From the cell containing the given text, extract its center point as (X, Y) coordinate. 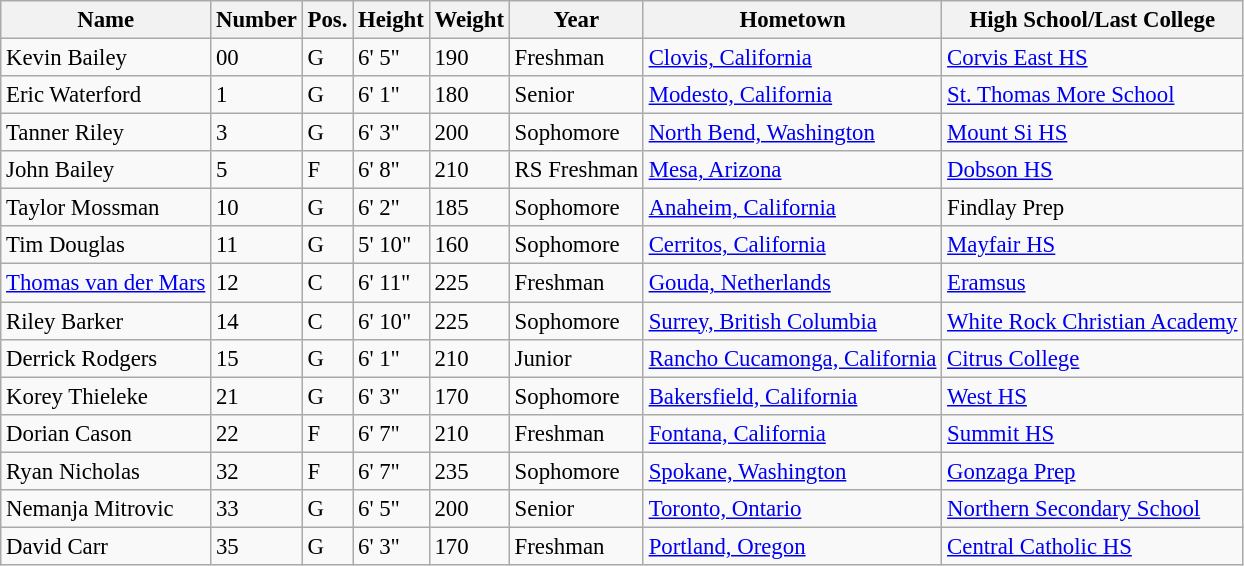
Mesa, Arizona (792, 170)
Korey Thieleke (106, 396)
Thomas van der Mars (106, 283)
Gonzaga Prep (1092, 471)
Nemanja Mitrovic (106, 509)
Year (576, 20)
10 (257, 208)
Number (257, 20)
11 (257, 245)
Dorian Cason (106, 433)
6' 11" (391, 283)
Clovis, California (792, 58)
Pos. (327, 20)
Name (106, 20)
5 (257, 170)
High School/Last College (1092, 20)
12 (257, 283)
St. Thomas More School (1092, 95)
Corvis East HS (1092, 58)
Ryan Nicholas (106, 471)
22 (257, 433)
35 (257, 546)
190 (469, 58)
33 (257, 509)
Spokane, Washington (792, 471)
160 (469, 245)
6' 2" (391, 208)
6' 10" (391, 321)
32 (257, 471)
Northern Secondary School (1092, 509)
Junior (576, 358)
Bakersfield, California (792, 396)
180 (469, 95)
Toronto, Ontario (792, 509)
00 (257, 58)
1 (257, 95)
Eramsus (1092, 283)
Derrick Rodgers (106, 358)
5' 10" (391, 245)
Hometown (792, 20)
North Bend, Washington (792, 133)
Height (391, 20)
Portland, Oregon (792, 546)
15 (257, 358)
Summit HS (1092, 433)
21 (257, 396)
Cerritos, California (792, 245)
Surrey, British Columbia (792, 321)
Riley Barker (106, 321)
Central Catholic HS (1092, 546)
RS Freshman (576, 170)
3 (257, 133)
West HS (1092, 396)
14 (257, 321)
Mayfair HS (1092, 245)
6' 8" (391, 170)
David Carr (106, 546)
Findlay Prep (1092, 208)
Rancho Cucamonga, California (792, 358)
Dobson HS (1092, 170)
Citrus College (1092, 358)
Tanner Riley (106, 133)
Fontana, California (792, 433)
235 (469, 471)
Gouda, Netherlands (792, 283)
Tim Douglas (106, 245)
Eric Waterford (106, 95)
Modesto, California (792, 95)
Kevin Bailey (106, 58)
Weight (469, 20)
Taylor Mossman (106, 208)
John Bailey (106, 170)
Mount Si HS (1092, 133)
185 (469, 208)
White Rock Christian Academy (1092, 321)
Anaheim, California (792, 208)
